From the cell containing the given text, extract its center point as [X, Y] coordinate. 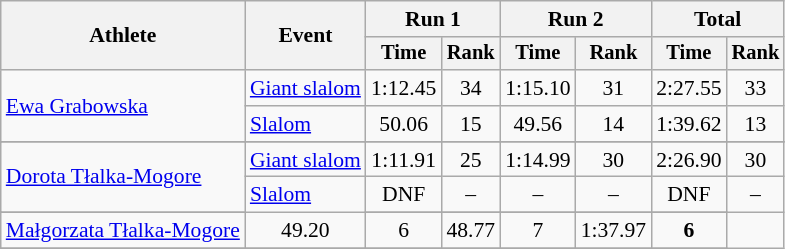
34 [470, 88]
1:37.97 [614, 231]
7 [538, 231]
13 [756, 124]
48.77 [470, 231]
Total [718, 19]
25 [470, 160]
Event [306, 36]
1:15.10 [538, 88]
33 [756, 88]
1:14.99 [538, 160]
2:26.90 [688, 160]
31 [614, 88]
50.06 [404, 124]
1:11.91 [404, 160]
14 [614, 124]
2:27.55 [688, 88]
49.20 [306, 231]
Ewa Grabowska [123, 106]
Dorota Tłalka-Mogore [123, 178]
Athlete [123, 36]
Run 2 [576, 19]
15 [470, 124]
Małgorzata Tłalka-Mogore [123, 231]
1:12.45 [404, 88]
1:39.62 [688, 124]
49.56 [538, 124]
Run 1 [433, 19]
